Scan for the cell matching the given text and deliver its [x, y] coordinate at center. 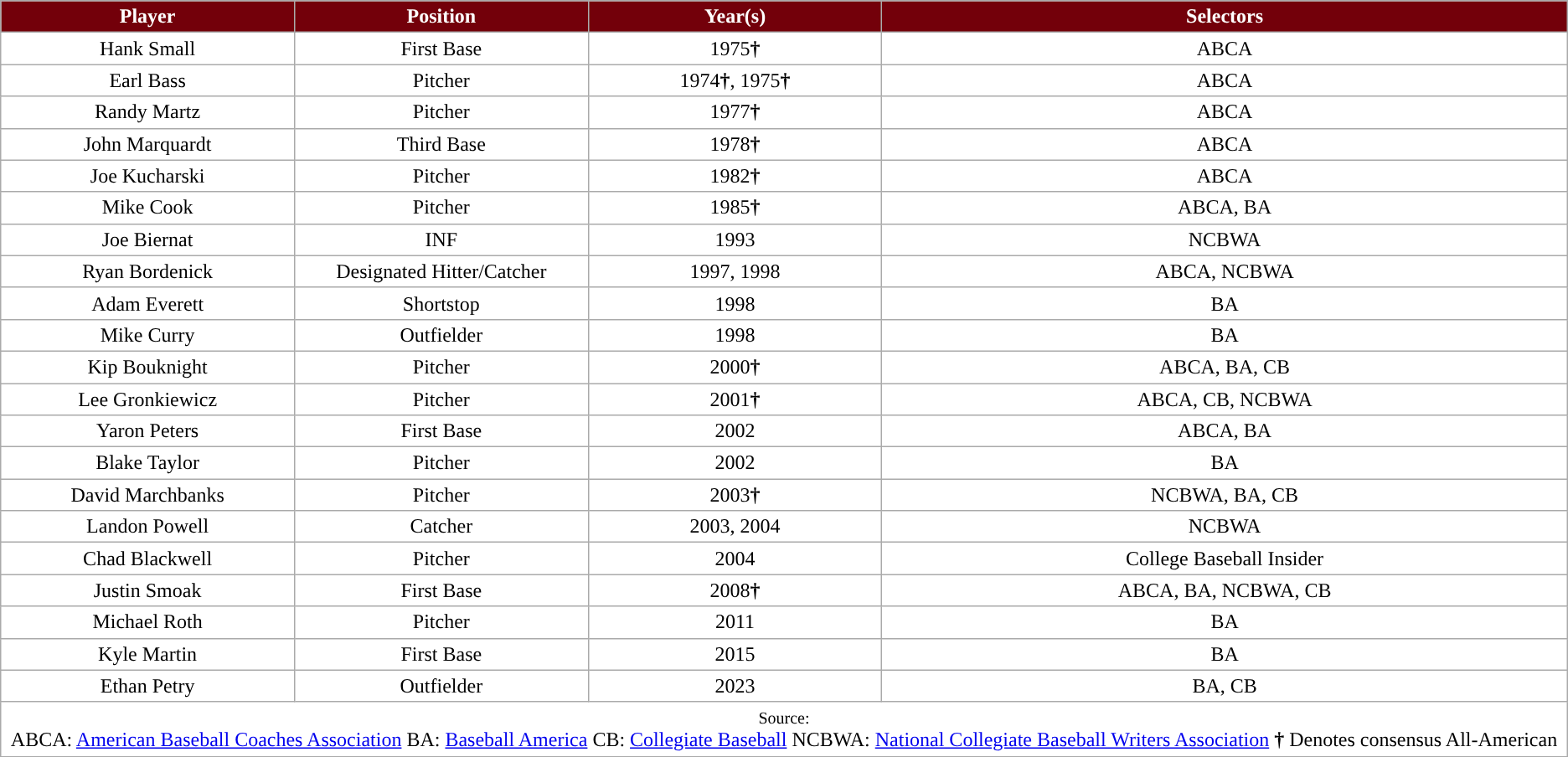
Mike Curry [147, 335]
Blake Taylor [147, 463]
1993 [735, 239]
BA, CB [1225, 686]
2011 [735, 622]
Randy Martz [147, 112]
Third Base [441, 144]
Shortstop [441, 303]
Designated Hitter/Catcher [441, 271]
2008† [735, 590]
2003, 2004 [735, 527]
2000† [735, 367]
Catcher [441, 527]
1978† [735, 144]
2003† [735, 495]
1974†, 1975† [735, 80]
1985† [735, 208]
Player [147, 17]
Ryan Bordenick [147, 271]
2015 [735, 654]
Joe Kucharski [147, 176]
Earl Bass [147, 80]
Justin Smoak [147, 590]
ABCA, BA, CB [1225, 367]
Selectors [1225, 17]
Kyle Martin [147, 654]
ABCA, BA, NCBWA, CB [1225, 590]
Position [441, 17]
Ethan Petry [147, 686]
David Marchbanks [147, 495]
1982† [735, 176]
Joe Biernat [147, 239]
INF [441, 239]
College Baseball Insider [1225, 559]
1997, 1998 [735, 271]
Yaron Peters [147, 431]
2023 [735, 686]
Adam Everett [147, 303]
John Marquardt [147, 144]
NCBWA, BA, CB [1225, 495]
Hank Small [147, 49]
Mike Cook [147, 208]
1977† [735, 112]
Kip Bouknight [147, 367]
ABCA, NCBWA [1225, 271]
Michael Roth [147, 622]
ABCA, CB, NCBWA [1225, 399]
Year(s) [735, 17]
Lee Gronkiewicz [147, 399]
2004 [735, 559]
Landon Powell [147, 527]
1975† [735, 49]
Chad Blackwell [147, 559]
2001† [735, 399]
